Find where the given text appears and provide that cell's center as (X, Y) coordinate. 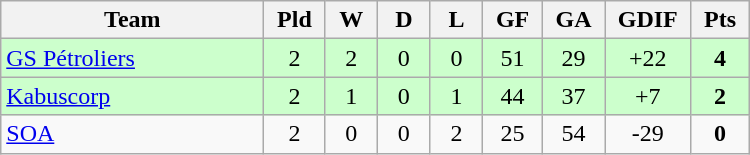
+22 (648, 58)
29 (573, 58)
4 (720, 58)
GF (513, 20)
51 (513, 58)
GA (573, 20)
-29 (648, 134)
Pts (720, 20)
Team (132, 20)
44 (513, 96)
GS Pétroliers (132, 58)
Kabuscorp (132, 96)
D (404, 20)
25 (513, 134)
+7 (648, 96)
37 (573, 96)
54 (573, 134)
SOA (132, 134)
L (456, 20)
Pld (294, 20)
GDIF (648, 20)
W (352, 20)
